Extract the [x, y] coordinate from the center of the cell holding the provided text.  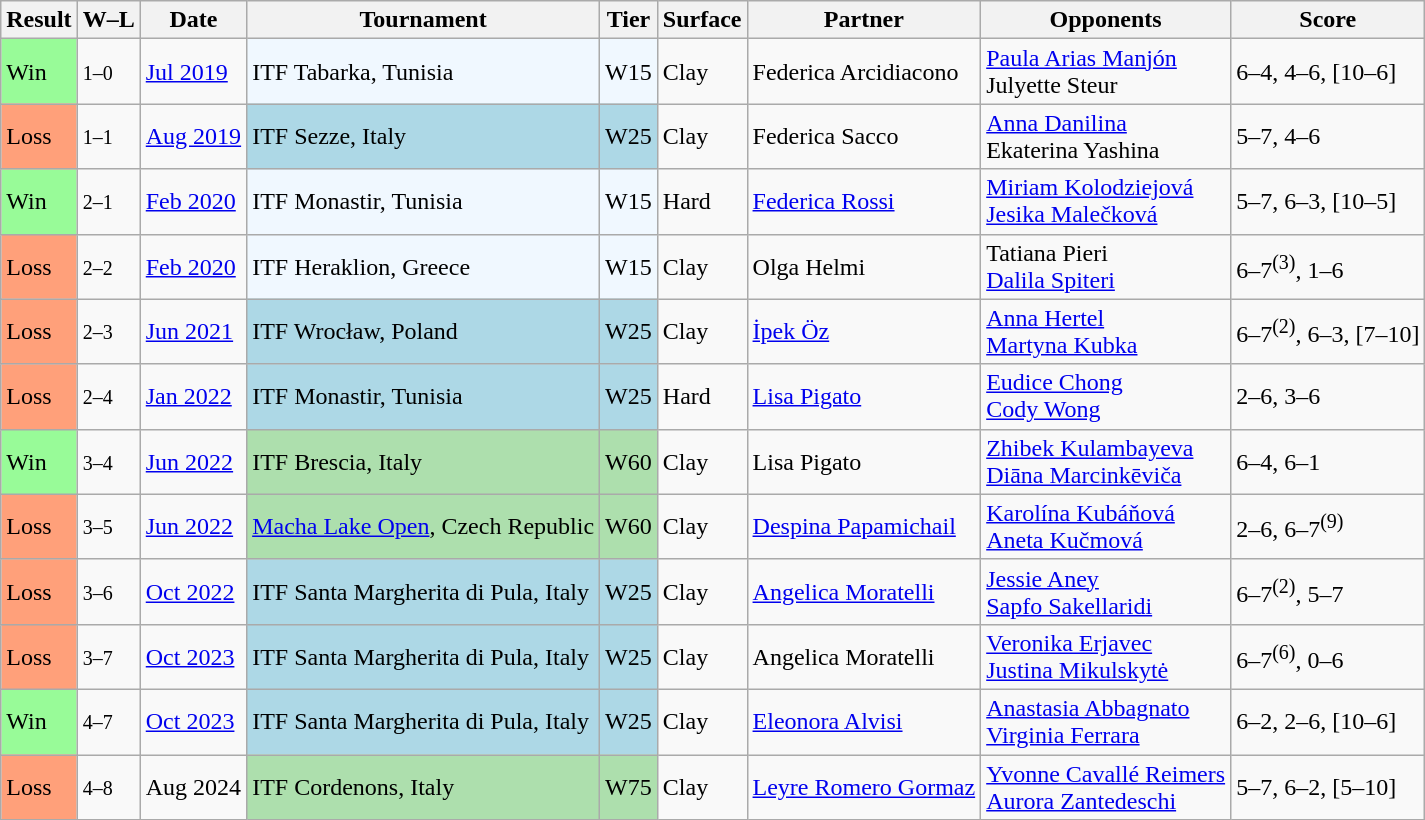
Opponents [1106, 20]
ITF Sezze, Italy [424, 136]
6–7(2), 6–3, [7–10] [1328, 332]
6–7(2), 5–7 [1328, 592]
Result [39, 20]
Jan 2022 [193, 396]
5–7, 6–2, [5–10] [1328, 786]
5–7, 4–6 [1328, 136]
3–5 [108, 526]
Macha Lake Open, Czech Republic [424, 526]
Zhibek Kulambayeva Diāna Marcinkēviča [1106, 462]
6–7(3), 1–6 [1328, 266]
ITF Cordenons, Italy [424, 786]
Leyre Romero Gormaz [864, 786]
2–1 [108, 202]
Tier [629, 20]
Jessie Aney Sapfo Sakellaridi [1106, 592]
ITF Heraklion, Greece [424, 266]
Despina Papamichail [864, 526]
1–1 [108, 136]
Aug 2019 [193, 136]
6–4, 6–1 [1328, 462]
Tournament [424, 20]
ITF Brescia, Italy [424, 462]
Miriam Kolodziejová Jesika Malečková [1106, 202]
2–4 [108, 396]
W75 [629, 786]
Olga Helmi [864, 266]
4–7 [108, 722]
Veronika Erjavec Justina Mikulskytė [1106, 656]
Yvonne Cavallé Reimers Aurora Zantedeschi [1106, 786]
2–3 [108, 332]
ITF Tabarka, Tunisia [424, 72]
Anna Hertel Martyna Kubka [1106, 332]
Jun 2021 [193, 332]
6–7(6), 0–6 [1328, 656]
Eudice Chong Cody Wong [1106, 396]
Oct 2022 [193, 592]
Score [1328, 20]
Jul 2019 [193, 72]
Surface [702, 20]
Anastasia Abbagnato Virginia Ferrara [1106, 722]
Federica Arcidiacono [864, 72]
İpek Öz [864, 332]
Aug 2024 [193, 786]
2–6, 3–6 [1328, 396]
Eleonora Alvisi [864, 722]
6–4, 4–6, [10–6] [1328, 72]
1–0 [108, 72]
Federica Rossi [864, 202]
Paula Arias Manjón Julyette Steur [1106, 72]
6–2, 2–6, [10–6] [1328, 722]
3–7 [108, 656]
3–4 [108, 462]
Partner [864, 20]
Date [193, 20]
Anna Danilina Ekaterina Yashina [1106, 136]
3–6 [108, 592]
Federica Sacco [864, 136]
4–8 [108, 786]
5–7, 6–3, [10–5] [1328, 202]
W–L [108, 20]
2–6, 6–7(9) [1328, 526]
Tatiana Pieri Dalila Spiteri [1106, 266]
2–2 [108, 266]
Karolína Kubáňová Aneta Kučmová [1106, 526]
ITF Wrocław, Poland [424, 332]
